Search for the cell housing the specified text and yield its [X, Y] center coordinate. 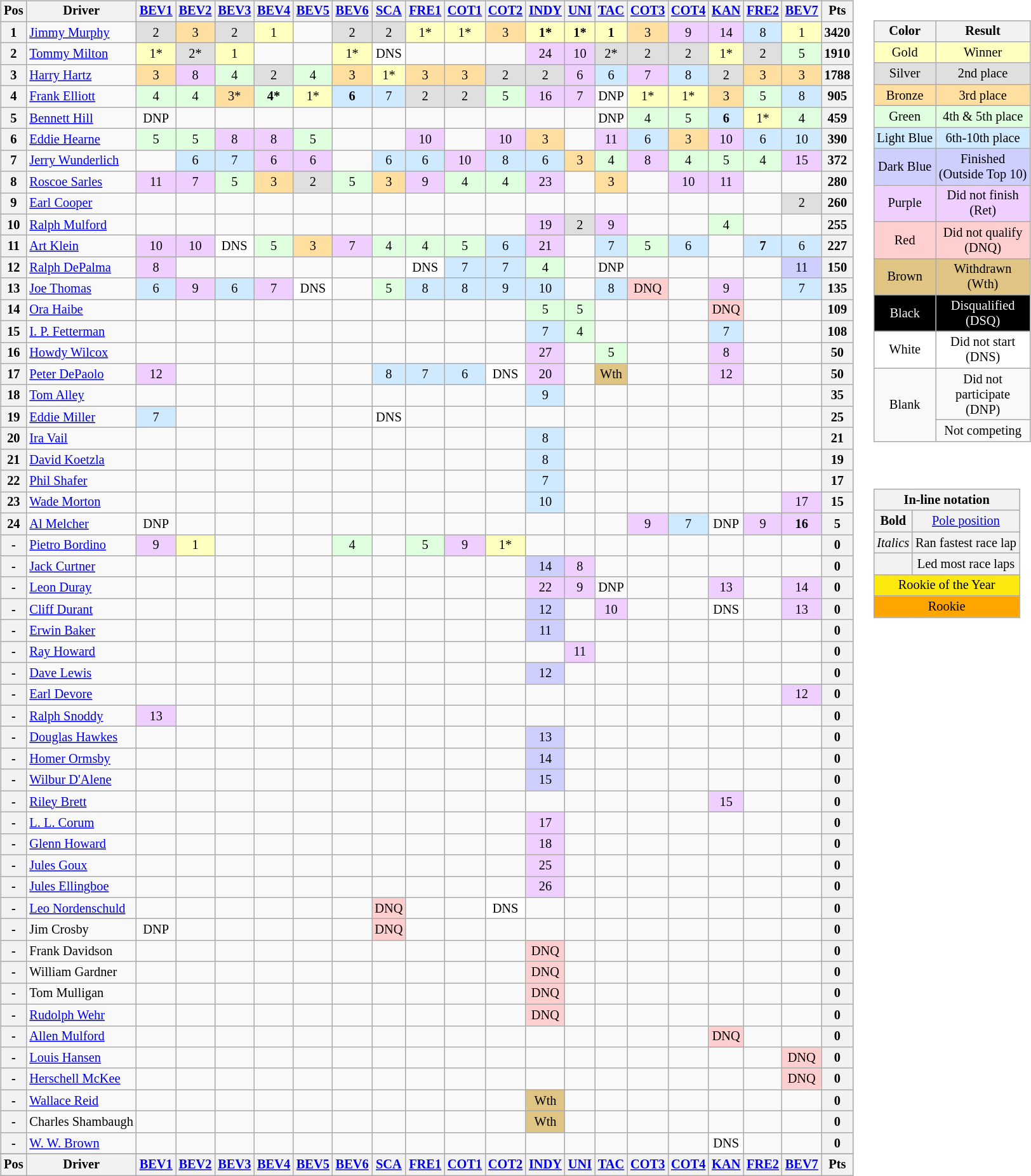
27 [545, 353]
Italics [893, 543]
Wallace Reid [81, 1100]
Earl Devore [81, 695]
Tom Alley [81, 395]
Roscoe Sarles [81, 182]
Frank Davidson [81, 951]
Did not finish(Ret) [983, 204]
In-line notation Bold Pole position Italics Ran fastest race lap Led most race laps Rookie of the Year Rookie [952, 545]
Jules Ellingboe [81, 887]
Homer Ormsby [81, 759]
390 [837, 140]
372 [837, 161]
Earl Cooper [81, 204]
Riley Brett [81, 802]
35 [837, 395]
Joe Thomas [81, 289]
Art Klein [81, 246]
Led most race laps [966, 564]
108 [837, 331]
Douglas Hawkes [81, 737]
Ralph Snoddy [81, 716]
Cliff Durant [81, 609]
Wilbur D'Alene [81, 780]
Allen Mulford [81, 1036]
150 [837, 268]
Red [904, 240]
Black [904, 314]
6th-10th place [983, 138]
W. W. Brown [81, 1143]
Rudolph Wehr [81, 1015]
3420 [837, 32]
Leon Duray [81, 588]
Phil Shafer [81, 481]
255 [837, 225]
Bronze [904, 95]
Did not qualify(DNQ) [983, 240]
Brown [904, 277]
Did notparticipate(DNP) [983, 394]
Glenn Howard [81, 844]
Color [904, 31]
White [904, 350]
135 [837, 289]
In-line notation [946, 500]
Ira Vail [81, 439]
Result [983, 31]
Blank [904, 405]
Peter DePaolo [81, 374]
109 [837, 310]
1910 [837, 54]
Jack Curtner [81, 567]
Not competing [983, 431]
280 [837, 182]
Green [904, 117]
Disqualified(DSQ) [983, 314]
3* [234, 96]
Frank Elliott [81, 96]
Jim Crosby [81, 930]
Gold [904, 53]
26 [545, 887]
Pietro Bordino [81, 545]
Bold [893, 521]
459 [837, 118]
Ran fastest race lap [966, 543]
Rookie [946, 607]
Dave Lewis [81, 673]
Tommy Milton [81, 54]
Rookie of the Year [946, 585]
Bennett Hill [81, 118]
Ora Haibe [81, 310]
Light Blue [904, 138]
260 [837, 204]
Harry Hartz [81, 76]
Jimmy Murphy [81, 32]
Jerry Wunderlich [81, 161]
2nd place [983, 74]
I. P. Fetterman [81, 331]
Jules Goux [81, 866]
Wade Morton [81, 503]
4* [274, 96]
Herschell McKee [81, 1079]
Winner [983, 53]
3rd place [983, 95]
Purple [904, 204]
Eddie Hearne [81, 140]
Charles Shambaugh [81, 1122]
Pole position [966, 521]
4th & 5th place [983, 117]
Eddie Miller [81, 417]
Dark Blue [904, 167]
905 [837, 96]
Withdrawn(Wth) [983, 277]
Finished(Outside Top 10) [983, 167]
Leo Nordenschuld [81, 908]
227 [837, 246]
Al Melcher [81, 524]
Ralph DePalma [81, 268]
Howdy Wilcox [81, 353]
Did not start(DNS) [983, 350]
Ray Howard [81, 652]
Ralph Mulford [81, 225]
Tom Mulligan [81, 994]
David Koetzla [81, 459]
L. L. Corum [81, 823]
William Gardner [81, 972]
Silver [904, 74]
Erwin Baker [81, 631]
Louis Hansen [81, 1058]
1788 [837, 76]
